Output the [X, Y] coordinate of the center of the cell containing the given text.  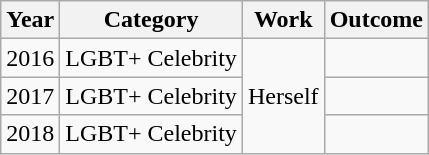
2016 [30, 58]
2018 [30, 134]
Work [283, 20]
Herself [283, 96]
2017 [30, 96]
Year [30, 20]
Category [152, 20]
Outcome [376, 20]
